Search for the cell housing the specified text and yield its (X, Y) center coordinate. 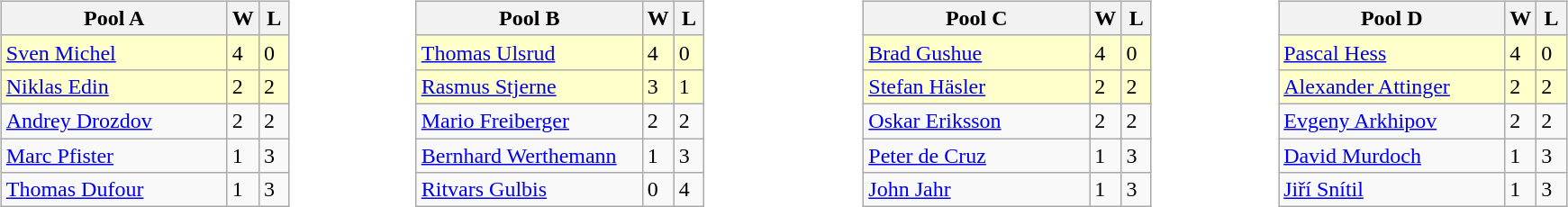
Rasmus Stjerne (530, 86)
Alexander Attinger (1392, 86)
Thomas Ulsrud (530, 52)
Niklas Edin (113, 86)
Pool B (530, 18)
Pool A (113, 18)
Stefan Häsler (976, 86)
Sven Michel (113, 52)
Oskar Eriksson (976, 121)
Pool C (976, 18)
Pascal Hess (1392, 52)
Ritvars Gulbis (530, 190)
John Jahr (976, 190)
Evgeny Arkhipov (1392, 121)
Peter de Cruz (976, 156)
Thomas Dufour (113, 190)
David Murdoch (1392, 156)
Mario Freiberger (530, 121)
Pool D (1392, 18)
Jiří Snítil (1392, 190)
Brad Gushue (976, 52)
Andrey Drozdov (113, 121)
Bernhard Werthemann (530, 156)
Marc Pfister (113, 156)
